Locate the cell with the specified text and output its (x, y) center coordinate. 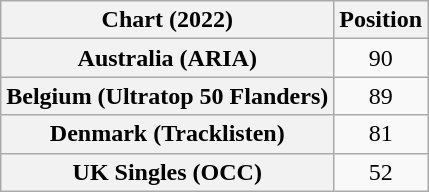
Belgium (Ultratop 50 Flanders) (168, 96)
Position (381, 20)
90 (381, 58)
Australia (ARIA) (168, 58)
81 (381, 134)
89 (381, 96)
52 (381, 172)
Denmark (Tracklisten) (168, 134)
Chart (2022) (168, 20)
UK Singles (OCC) (168, 172)
